Return the [X, Y] coordinate for the center point of the cell that contains the specified text.  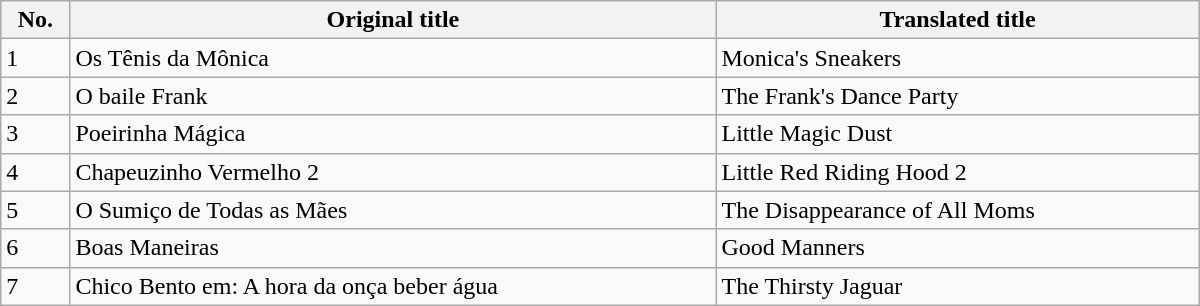
Little Magic Dust [958, 134]
The Thirsty Jaguar [958, 286]
1 [36, 58]
5 [36, 210]
The Frank's Dance Party [958, 96]
Monica's Sneakers [958, 58]
Chapeuzinho Vermelho 2 [393, 172]
Translated title [958, 20]
7 [36, 286]
2 [36, 96]
Os Tênis da Mônica [393, 58]
Good Manners [958, 248]
Boas Maneiras [393, 248]
4 [36, 172]
O Sumiço de Todas as Mães [393, 210]
3 [36, 134]
Little Red Riding Hood 2 [958, 172]
Chico Bento em: A hora da onça beber água [393, 286]
Original title [393, 20]
6 [36, 248]
The Disappearance of All Moms [958, 210]
No. [36, 20]
O baile Frank [393, 96]
Poeirinha Mágica [393, 134]
